Provide the (x, y) coordinate of the cell's center where the given text is located.  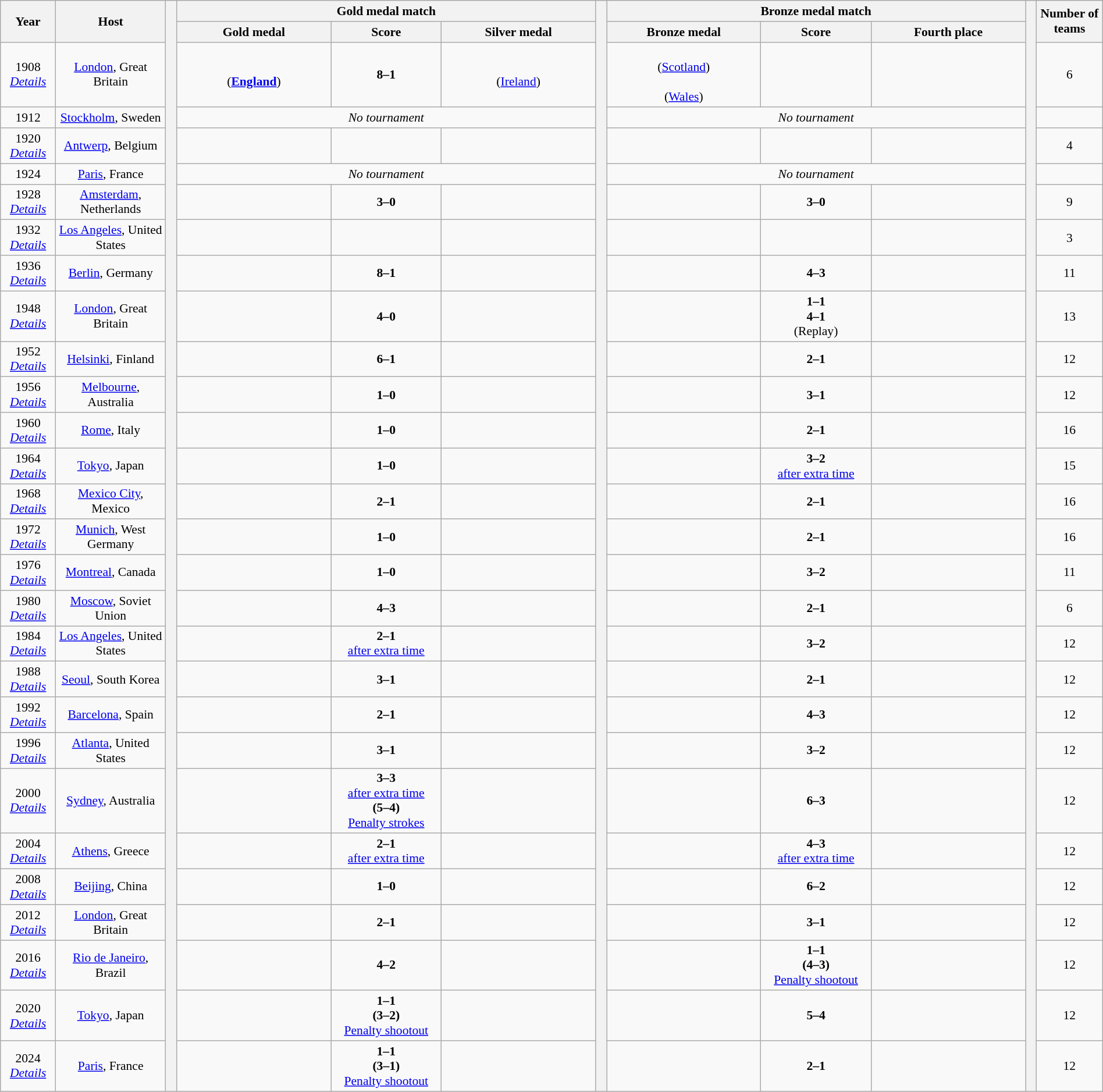
1952 Details (28, 360)
1–1 4–1 (Replay) (816, 316)
1924 (28, 174)
3–2 after extra time (816, 465)
2012 Details (28, 923)
1–1 (3–2) Penalty shootout (386, 1016)
15 (1069, 465)
2020 Details (28, 1016)
1988 Details (28, 680)
1928 Details (28, 202)
Gold medal (254, 32)
6–1 (386, 360)
Montreal, Canada (111, 572)
Bronze medal (684, 32)
Number of teams (1069, 21)
Seoul, South Korea (111, 680)
1932 Details (28, 237)
5–4 (816, 1016)
1984 Details (28, 643)
2000 Details (28, 801)
1–1 (3–1) Penalty shootout (386, 1066)
4 (1069, 145)
6–3 (816, 801)
Bronze medal match (816, 11)
Sydney, Australia (111, 801)
(England) (254, 74)
Moscow, Soviet Union (111, 609)
2004 Details (28, 852)
Silver medal (519, 32)
9 (1069, 202)
1996 Details (28, 750)
1964 Details (28, 465)
Atlanta, United States (111, 750)
3–3 after extra time (5–4) Penalty strokes (386, 801)
Helsinki, Finland (111, 360)
1992 Details (28, 714)
1972 Details (28, 538)
Host (111, 21)
4–0 (386, 316)
1936 Details (28, 273)
2016 Details (28, 966)
Stockholm, Sweden (111, 118)
4–3 after extra time (816, 852)
Rio de Janeiro, Brazil (111, 966)
1968 Details (28, 501)
1–1 (4–3) Penalty shootout (816, 966)
Year (28, 21)
1976 Details (28, 572)
(Ireland) (519, 74)
Berlin, Germany (111, 273)
Fourth place (948, 32)
Mexico City, Mexico (111, 501)
1948 Details (28, 316)
6–2 (816, 887)
Munich, West Germany (111, 538)
1908 Details (28, 74)
1920 Details (28, 145)
Barcelona, Spain (111, 714)
4–2 (386, 966)
2008 Details (28, 887)
1960 Details (28, 431)
Gold medal match (386, 11)
1980 Details (28, 609)
3 (1069, 237)
1956 Details (28, 394)
13 (1069, 316)
Melbourne, Australia (111, 394)
1912 (28, 118)
(Scotland) (Wales) (684, 74)
2024 Details (28, 1066)
Rome, Italy (111, 431)
Antwerp, Belgium (111, 145)
Amsterdam, Netherlands (111, 202)
Athens, Greece (111, 852)
Beijing, China (111, 887)
